Scan for the cell matching the given text and deliver its (x, y) coordinate at center. 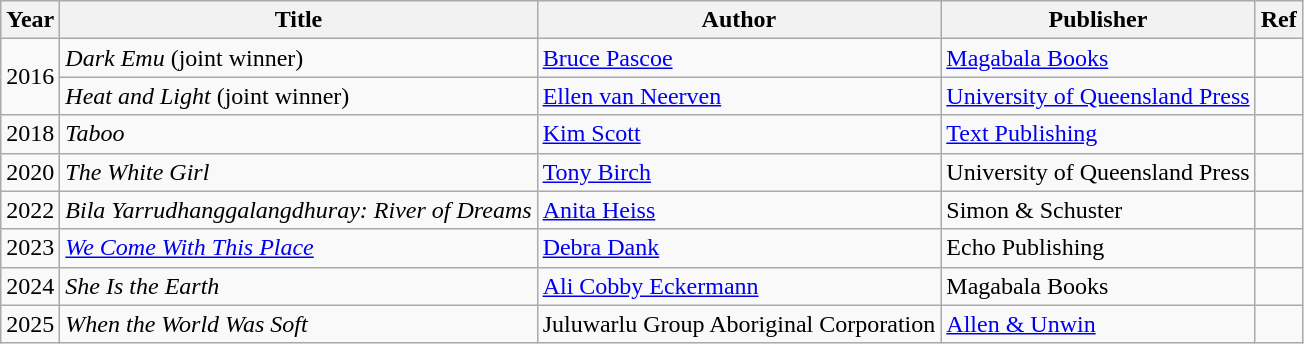
Kim Scott (739, 134)
Bila Yarrudhanggalangdhuray: River of Dreams (298, 210)
Taboo (298, 134)
Ellen van Neerven (739, 96)
Anita Heiss (739, 210)
Ali Cobby Eckermann (739, 286)
Bruce Pascoe (739, 58)
Tony Birch (739, 172)
Publisher (1098, 20)
2023 (30, 248)
Heat and Light (joint winner) (298, 96)
Author (739, 20)
2018 (30, 134)
2024 (30, 286)
Dark Emu (joint winner) (298, 58)
Year (30, 20)
Text Publishing (1098, 134)
2022 (30, 210)
Debra Dank (739, 248)
Allen & Unwin (1098, 324)
2016 (30, 77)
Simon & Schuster (1098, 210)
Juluwarlu Group Aboriginal Corporation (739, 324)
She Is the Earth (298, 286)
2020 (30, 172)
When the World Was Soft (298, 324)
The White Girl (298, 172)
Ref (1278, 20)
We Come With This Place (298, 248)
2025 (30, 324)
Title (298, 20)
Echo Publishing (1098, 248)
